Pinpoint the cell where the given text exists, returning its [x, y] midpoint coordinate. 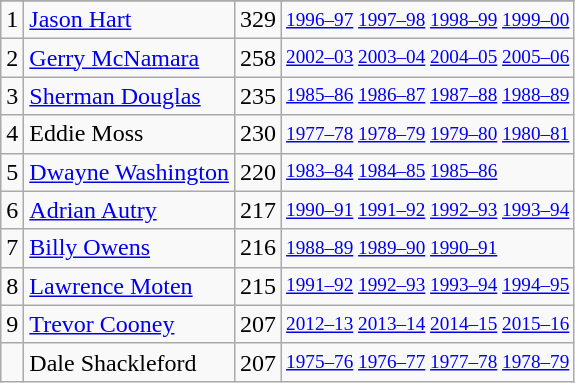
235 [258, 96]
9 [12, 324]
230 [258, 134]
6 [12, 210]
8 [12, 286]
4 [12, 134]
2 [12, 58]
1990–91 1991–92 1992–93 1993–94 [428, 210]
1975–76 1976–77 1977–78 1978–79 [428, 362]
220 [258, 172]
258 [258, 58]
2002–03 2003–04 2004–05 2005–06 [428, 58]
Dwayne Washington [130, 172]
1991–92 1992–93 1993–94 1994–95 [428, 286]
Trevor Cooney [130, 324]
Lawrence Moten [130, 286]
216 [258, 248]
217 [258, 210]
Adrian Autry [130, 210]
Sherman Douglas [130, 96]
215 [258, 286]
1 [12, 20]
Dale Shackleford [130, 362]
1988–89 1989–90 1990–91 [428, 248]
5 [12, 172]
1977–78 1978–79 1979–80 1980–81 [428, 134]
3 [12, 96]
Gerry McNamara [130, 58]
Eddie Moss [130, 134]
Billy Owens [130, 248]
Jason Hart [130, 20]
2012–13 2013–14 2014–15 2015–16 [428, 324]
1983–84 1984–85 1985–86 [428, 172]
7 [12, 248]
1985–86 1986–87 1987–88 1988–89 [428, 96]
329 [258, 20]
1996–97 1997–98 1998–99 1999–00 [428, 20]
